For the text-containing cell, return its midpoint in [x, y] coordinate format. 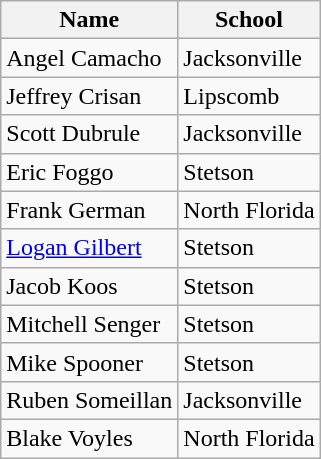
Name [90, 20]
Frank German [90, 210]
School [249, 20]
Angel Camacho [90, 58]
Logan Gilbert [90, 248]
Mitchell Senger [90, 324]
Eric Foggo [90, 172]
Ruben Someillan [90, 400]
Jacob Koos [90, 286]
Blake Voyles [90, 438]
Lipscomb [249, 96]
Mike Spooner [90, 362]
Scott Dubrule [90, 134]
Jeffrey Crisan [90, 96]
